Identify which cell holds the provided text, then report its (X, Y) central coordinate. 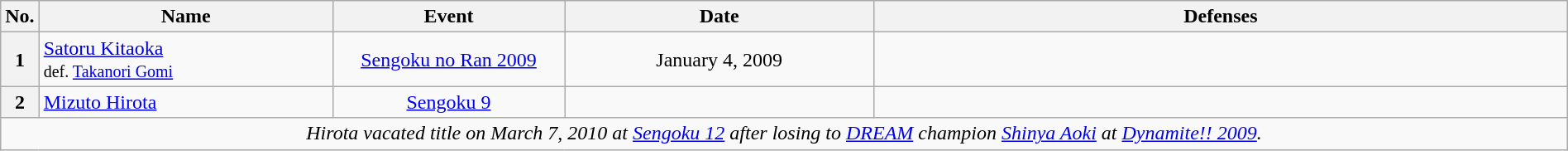
Satoru Kitaokadef. Takanori Gomi (185, 60)
2 (20, 102)
No. (20, 17)
Sengoku no Ran 2009 (448, 60)
Date (719, 17)
1 (20, 60)
Event (448, 17)
Defenses (1221, 17)
Sengoku 9 (448, 102)
Name (185, 17)
January 4, 2009 (719, 60)
Hirota vacated title on March 7, 2010 at Sengoku 12 after losing to DREAM champion Shinya Aoki at Dynamite!! 2009. (784, 134)
Mizuto Hirota (185, 102)
